For the text-containing cell, return its midpoint in (x, y) coordinate format. 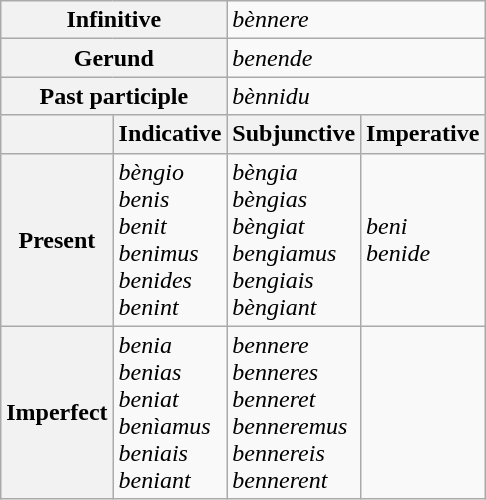
Imperative (423, 134)
Past participle (114, 96)
Indicative (170, 134)
bènnidu (356, 96)
bennerebenneresbenneretbenneremusbennereisbennerent (294, 412)
beniabeniasbeniatbenìamusbeniaisbeniant (170, 412)
bènnere (356, 20)
benende (356, 58)
Imperfect (57, 412)
Subjunctive (294, 134)
Gerund (114, 58)
bèngiabèngiasbèngiatbengiamusbengiaisbèngiant (294, 240)
Present (57, 240)
bèngiobenisbenitbenimusbenidesbenint (170, 240)
Infinitive (114, 20)
benibenide (423, 240)
